Extract the (X, Y) coordinate from the center of the cell holding the provided text.  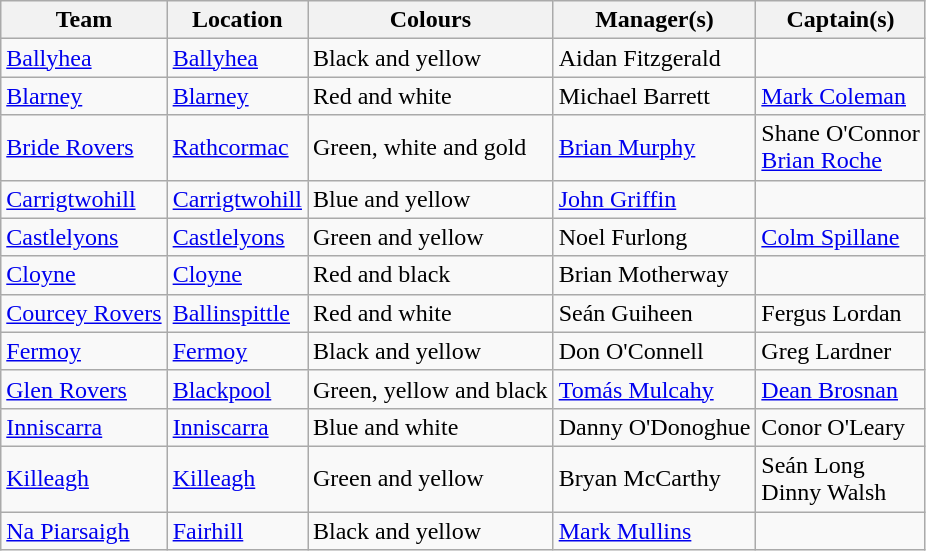
Brian Motherway (654, 275)
Blackpool (237, 389)
Dean Brosnan (840, 389)
Colours (431, 20)
Shane O'ConnorBrian Roche (840, 148)
Greg Lardner (840, 351)
Colm Spillane (840, 237)
Conor O'Leary (840, 427)
Aidan Fitzgerald (654, 58)
Glen Rovers (84, 389)
Location (237, 20)
Mark Coleman (840, 96)
Team (84, 20)
Tomás Mulcahy (654, 389)
Seán LongDinny Walsh (840, 478)
Manager(s) (654, 20)
Blue and yellow (431, 199)
Danny O'Donoghue (654, 427)
Captain(s) (840, 20)
Green, white and gold (431, 148)
Fairhill (237, 531)
Fergus Lordan (840, 313)
Red and black (431, 275)
Rathcormac (237, 148)
Blue and white (431, 427)
Na Piarsaigh (84, 531)
Don O'Connell (654, 351)
John Griffin (654, 199)
Brian Murphy (654, 148)
Seán Guiheen (654, 313)
Noel Furlong (654, 237)
Michael Barrett (654, 96)
Bryan McCarthy (654, 478)
Mark Mullins (654, 531)
Green, yellow and black (431, 389)
Bride Rovers (84, 148)
Ballinspittle (237, 313)
Courcey Rovers (84, 313)
